Detect which cell encompasses the target text, then output its [x, y] center coordinate. 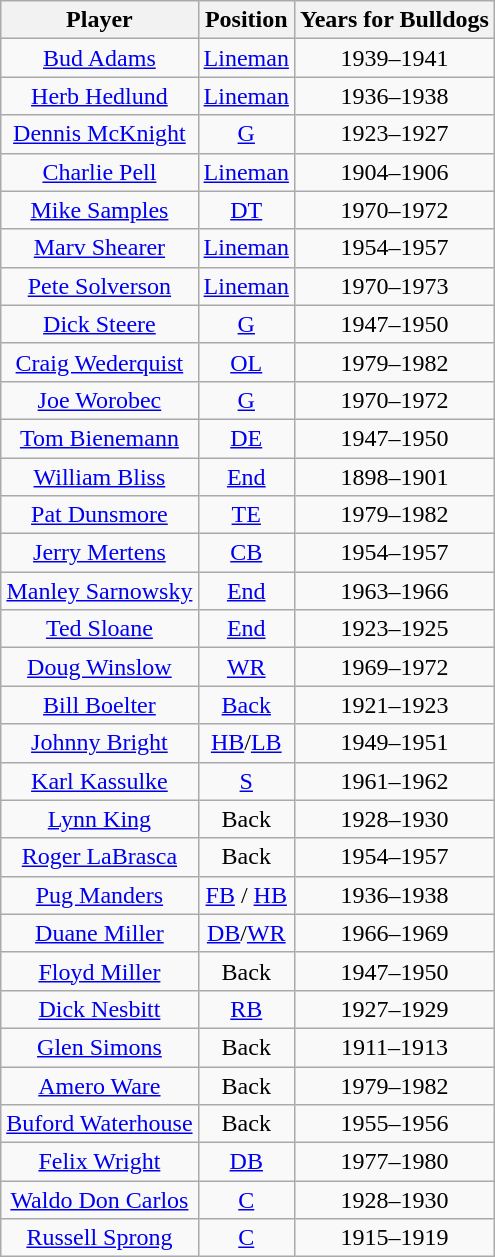
DB [246, 1162]
Felix Wright [100, 1162]
1961–1962 [394, 781]
1923–1927 [394, 134]
Russell Sprong [100, 1238]
Player [100, 20]
Bud Adams [100, 58]
Charlie Pell [100, 172]
Craig Wederquist [100, 362]
1921–1923 [394, 705]
HB/LB [246, 743]
OL [246, 362]
1966–1969 [394, 933]
William Bliss [100, 477]
1970–1973 [394, 286]
Years for Bulldogs [394, 20]
WR [246, 667]
DE [246, 438]
RB [246, 1009]
Joe Worobec [100, 400]
Pug Manders [100, 895]
1898–1901 [394, 477]
TE [246, 515]
FB / HB [246, 895]
Duane Miller [100, 933]
Amero Ware [100, 1085]
Buford Waterhouse [100, 1124]
S [246, 781]
1977–1980 [394, 1162]
Roger LaBrasca [100, 857]
Ted Sloane [100, 629]
Pete Solverson [100, 286]
CB [246, 553]
Dennis McKnight [100, 134]
Position [246, 20]
DB/WR [246, 933]
Floyd Miller [100, 971]
1963–1966 [394, 591]
Waldo Don Carlos [100, 1200]
1969–1972 [394, 667]
Lynn King [100, 819]
Herb Hedlund [100, 96]
1923–1925 [394, 629]
1904–1906 [394, 172]
Mike Samples [100, 210]
Dick Steere [100, 324]
Glen Simons [100, 1047]
Doug Winslow [100, 667]
Jerry Mertens [100, 553]
1949–1951 [394, 743]
Tom Bienemann [100, 438]
Dick Nesbitt [100, 1009]
Pat Dunsmore [100, 515]
Bill Boelter [100, 705]
Marv Shearer [100, 248]
DT [246, 210]
1955–1956 [394, 1124]
1911–1913 [394, 1047]
Johnny Bright [100, 743]
Karl Kassulke [100, 781]
Manley Sarnowsky [100, 591]
1927–1929 [394, 1009]
1915–1919 [394, 1238]
1939–1941 [394, 58]
